From the cell containing the given text, extract its center point as (x, y) coordinate. 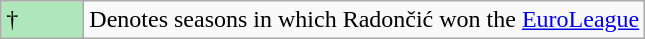
† (42, 20)
Denotes seasons in which Radončić won the EuroLeague (364, 20)
